Pinpoint the cell where the given text exists, returning its (x, y) midpoint coordinate. 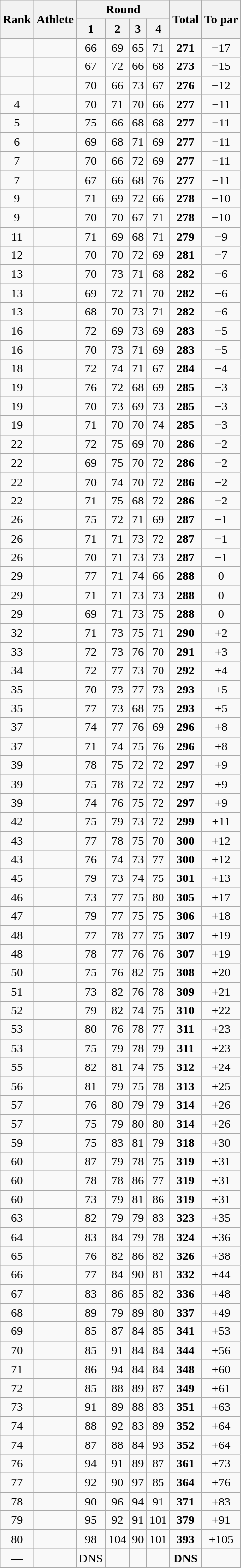
52 (17, 1010)
351 (186, 1407)
273 (186, 66)
271 (186, 48)
5 (17, 123)
+17 (221, 897)
344 (186, 1350)
−17 (221, 48)
33 (17, 652)
+2 (221, 633)
+4 (221, 671)
361 (186, 1464)
+105 (221, 1539)
310 (186, 1010)
12 (17, 255)
312 (186, 1067)
3 (138, 29)
1 (91, 29)
+63 (221, 1407)
−9 (221, 237)
6 (17, 142)
64 (17, 1237)
18 (17, 369)
349 (186, 1388)
11 (17, 237)
42 (17, 821)
337 (186, 1313)
Round (123, 10)
+36 (221, 1237)
−7 (221, 255)
63 (17, 1218)
95 (91, 1520)
393 (186, 1539)
336 (186, 1294)
+60 (221, 1369)
301 (186, 878)
50 (17, 973)
+61 (221, 1388)
371 (186, 1502)
364 (186, 1483)
+48 (221, 1294)
96 (117, 1502)
305 (186, 897)
332 (186, 1275)
2 (117, 29)
292 (186, 671)
Athlete (55, 19)
291 (186, 652)
−12 (221, 85)
98 (91, 1539)
97 (138, 1483)
To par (221, 19)
309 (186, 992)
313 (186, 1086)
+24 (221, 1067)
Total (186, 19)
+13 (221, 878)
281 (186, 255)
93 (158, 1445)
318 (186, 1142)
+53 (221, 1331)
290 (186, 633)
+21 (221, 992)
51 (17, 992)
Rank (17, 19)
+22 (221, 1010)
284 (186, 369)
+18 (221, 916)
308 (186, 973)
+83 (221, 1502)
+73 (221, 1464)
32 (17, 633)
59 (17, 1142)
45 (17, 878)
+30 (221, 1142)
47 (17, 916)
+25 (221, 1086)
+56 (221, 1350)
323 (186, 1218)
326 (186, 1256)
341 (186, 1331)
306 (186, 916)
276 (186, 85)
+38 (221, 1256)
+35 (221, 1218)
348 (186, 1369)
46 (17, 897)
299 (186, 821)
+11 (221, 821)
324 (186, 1237)
— (17, 1558)
279 (186, 237)
+49 (221, 1313)
56 (17, 1086)
−4 (221, 369)
55 (17, 1067)
379 (186, 1520)
+76 (221, 1483)
+20 (221, 973)
+44 (221, 1275)
104 (117, 1539)
34 (17, 671)
−15 (221, 66)
+91 (221, 1520)
+3 (221, 652)
